Scan for the cell matching the given text and deliver its [X, Y] coordinate at center. 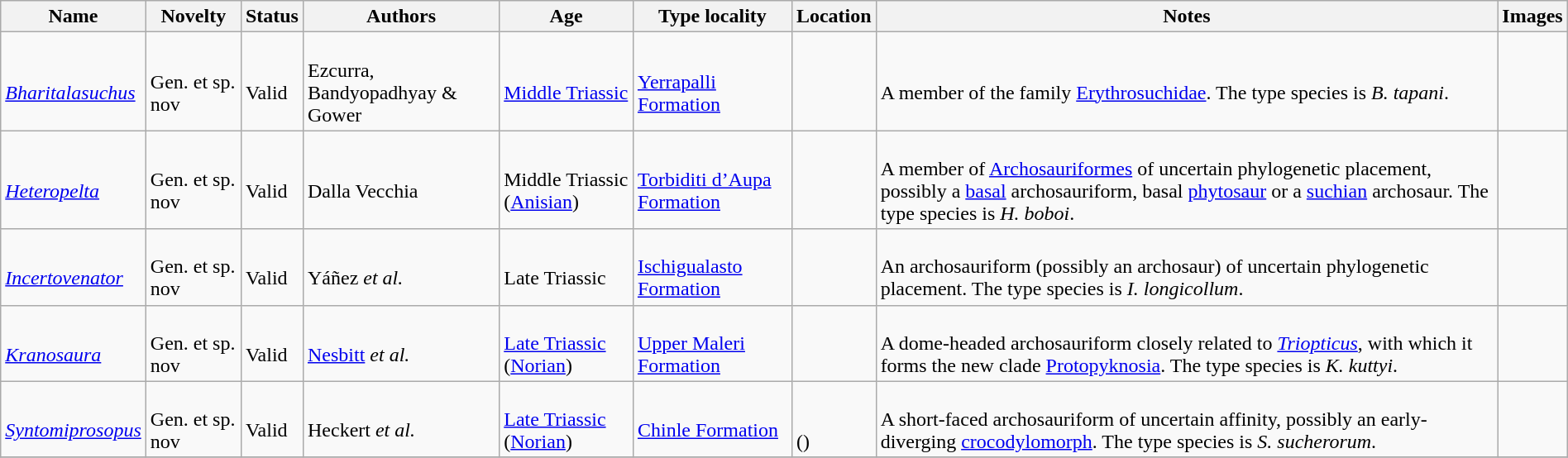
Incertovenator [74, 267]
Dalla Vecchia [400, 180]
Upper Maleri Formation [712, 343]
Heteropelta [74, 180]
Novelty [194, 17]
Notes [1187, 17]
A dome-headed archosauriform closely related to Triopticus, with which it forms the new clade Protopyknosia. The type species is K. kuttyi. [1187, 343]
Age [566, 17]
An archosauriform (possibly an archosaur) of uncertain phylogenetic placement. The type species is I. longicollum. [1187, 267]
Torbiditi d’Aupa Formation [712, 180]
Name [74, 17]
() [834, 419]
Yáñez et al. [400, 267]
Chinle Formation [712, 419]
Ischigualasto Formation [712, 267]
Kranosaura [74, 343]
Syntomiprosopus [74, 419]
Authors [400, 17]
A member of the family Erythrosuchidae. The type species is B. tapani. [1187, 81]
Location [834, 17]
Middle Triassic [566, 81]
Type locality [712, 17]
Ezcurra, Bandyopadhyay & Gower [400, 81]
Yerrapalli Formation [712, 81]
Late Triassic [566, 267]
A short-faced archosauriform of uncertain affinity, possibly an early-diverging crocodylomorph. The type species is S. sucherorum. [1187, 419]
Nesbitt et al. [400, 343]
Images [1532, 17]
Middle Triassic (Anisian) [566, 180]
Status [271, 17]
Heckert et al. [400, 419]
Bharitalasuchus [74, 81]
